For the text-containing cell, return its midpoint in [X, Y] coordinate format. 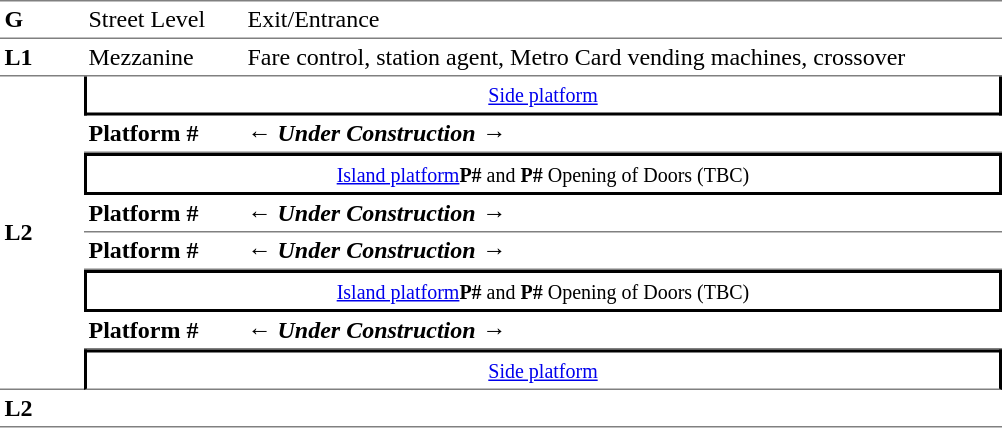
G [42, 20]
Exit/Entrance [622, 20]
L1 [42, 58]
Street Level [164, 20]
Fare control, station agent, Metro Card vending machines, crossover [622, 58]
Mezzanine [164, 58]
